Identify which cell holds the provided text, then report its (X, Y) central coordinate. 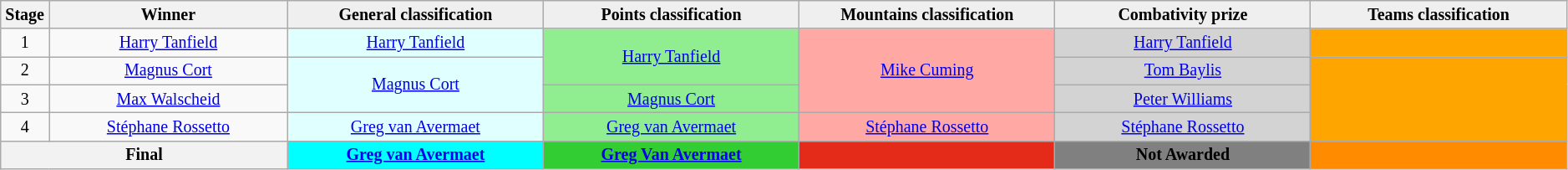
2 (25, 70)
1 (25, 44)
Teams classification (1439, 15)
Not Awarded (1183, 154)
Combativity prize (1183, 15)
Mountains classification (927, 15)
Final (145, 154)
Tom Baylis (1183, 70)
Stage (25, 15)
Mike Cuming (927, 71)
Greg Van Avermaet (671, 154)
Winner (169, 15)
General classification (415, 15)
Points classification (671, 15)
3 (25, 99)
4 (25, 127)
Peter Williams (1183, 99)
Max Walscheid (169, 99)
